Locate the cell with the specified text and output its (X, Y) center coordinate. 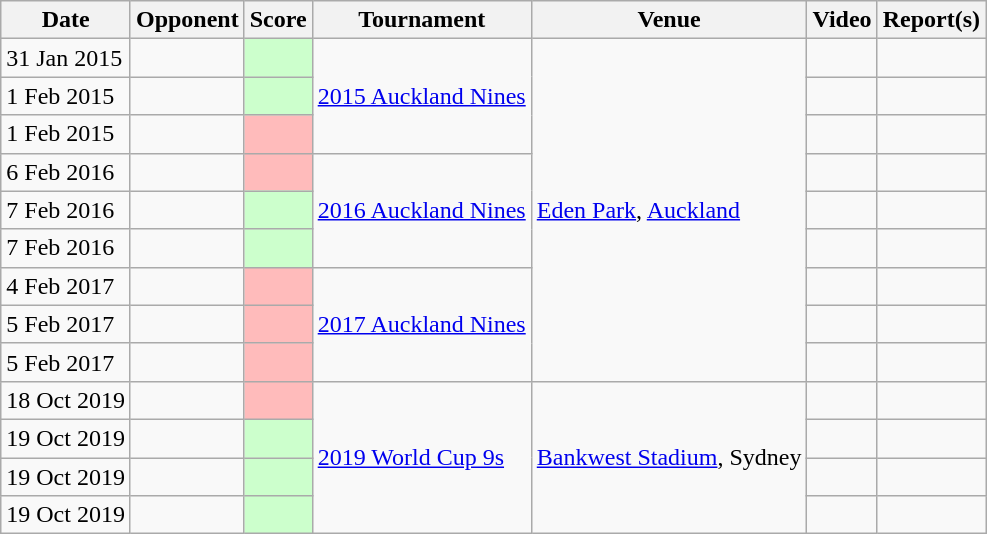
31 Jan 2015 (66, 58)
Opponent (187, 20)
Score (278, 20)
Eden Park, Auckland (669, 210)
2017 Auckland Nines (422, 324)
Report(s) (931, 20)
Venue (669, 20)
Bankwest Stadium, Sydney (669, 457)
2016 Auckland Nines (422, 210)
6 Feb 2016 (66, 172)
4 Feb 2017 (66, 286)
Date (66, 20)
2019 World Cup 9s (422, 457)
18 Oct 2019 (66, 400)
Tournament (422, 20)
2015 Auckland Nines (422, 96)
Video (842, 20)
